Capture the cell that displays the provided text and extract its (x, y) central coordinate. 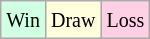
Draw (72, 20)
Loss (126, 20)
Win (24, 20)
